From the cell containing the given text, extract its center point as [x, y] coordinate. 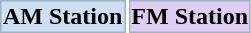
FM Station [190, 16]
AM Station [62, 16]
